Scan for the cell matching the given text and deliver its (x, y) coordinate at center. 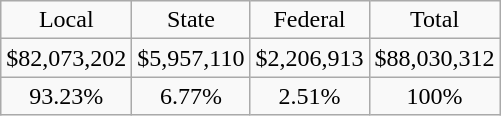
Federal (310, 20)
$2,206,913 (310, 58)
State (191, 20)
100% (434, 96)
Total (434, 20)
93.23% (66, 96)
$88,030,312 (434, 58)
6.77% (191, 96)
$5,957,110 (191, 58)
2.51% (310, 96)
$82,073,202 (66, 58)
Local (66, 20)
